Output the [X, Y] coordinate of the center of the cell containing the given text.  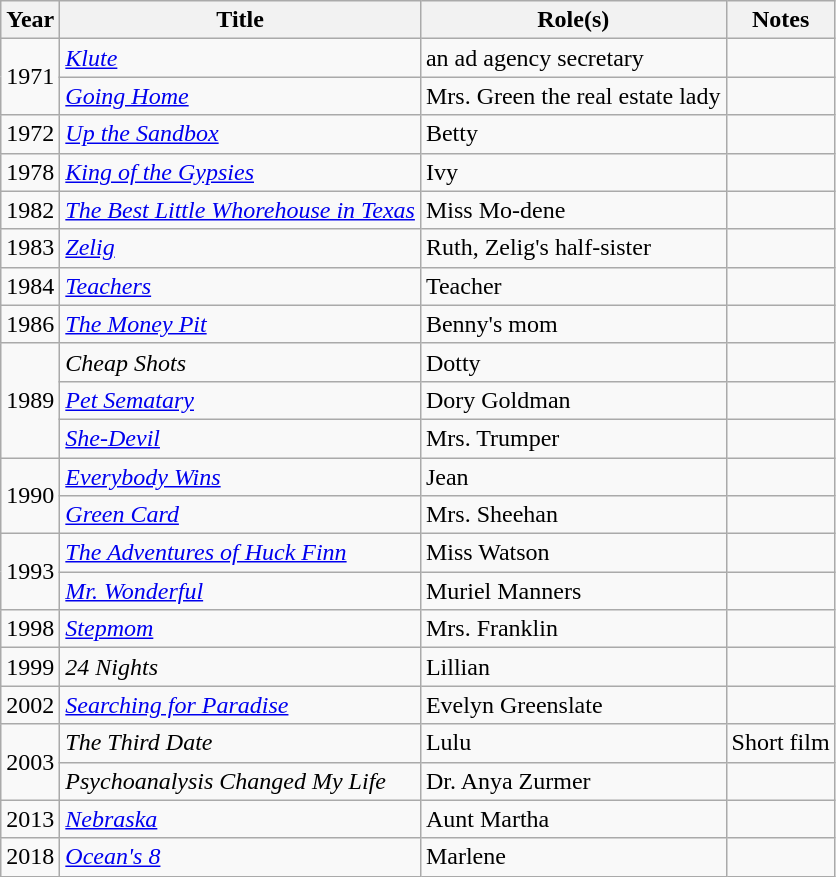
Benny's mom [573, 324]
2013 [30, 819]
Searching for Paradise [240, 705]
2002 [30, 705]
2003 [30, 762]
Miss Watson [573, 553]
Dr. Anya Zurmer [573, 781]
1990 [30, 496]
Marlene [573, 857]
Klute [240, 58]
Up the Sandbox [240, 134]
Teacher [573, 286]
Muriel Manners [573, 591]
Aunt Martha [573, 819]
Ivy [573, 172]
Mrs. Trumper [573, 438]
Betty [573, 134]
Mrs. Green the real estate lady [573, 96]
Pet Sematary [240, 400]
Going Home [240, 96]
Teachers [240, 286]
Miss Mo-dene [573, 210]
Mr. Wonderful [240, 591]
Dotty [573, 362]
1972 [30, 134]
Everybody Wins [240, 477]
Title [240, 20]
Psychoanalysis Changed My Life [240, 781]
She-Devil [240, 438]
2018 [30, 857]
an ad agency secretary [573, 58]
The Money Pit [240, 324]
The Best Little Whorehouse in Texas [240, 210]
Mrs. Franklin [573, 629]
Nebraska [240, 819]
Stepmom [240, 629]
Lulu [573, 743]
1998 [30, 629]
Ruth, Zelig's half-sister [573, 248]
Lillian [573, 667]
24 Nights [240, 667]
Jean [573, 477]
1986 [30, 324]
1984 [30, 286]
Zelig [240, 248]
Dory Goldman [573, 400]
1999 [30, 667]
Cheap Shots [240, 362]
The Third Date [240, 743]
King of the Gypsies [240, 172]
1983 [30, 248]
1989 [30, 400]
Green Card [240, 515]
Short film [780, 743]
Mrs. Sheehan [573, 515]
Ocean's 8 [240, 857]
1982 [30, 210]
The Adventures of Huck Finn [240, 553]
Role(s) [573, 20]
Evelyn Greenslate [573, 705]
1993 [30, 572]
Notes [780, 20]
1978 [30, 172]
1971 [30, 77]
Year [30, 20]
